Output the [X, Y] coordinate of the center of the cell containing the given text.  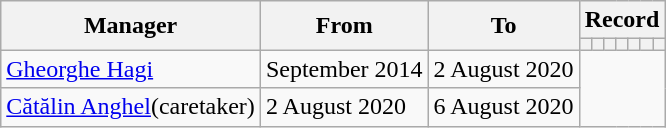
6 August 2020 [504, 107]
Manager [131, 26]
Record [622, 20]
September 2014 [344, 69]
To [504, 26]
Gheorghe Hagi [131, 69]
Cătălin Anghel(caretaker) [131, 107]
From [344, 26]
